Search for the cell housing the specified text and yield its (X, Y) center coordinate. 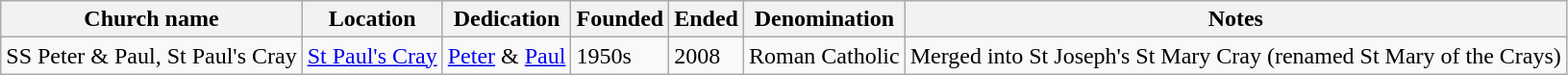
Ended (707, 19)
Peter & Paul (507, 56)
1950s (620, 56)
Dedication (507, 19)
Denomination (824, 19)
Founded (620, 19)
SS Peter & Paul, St Paul's Cray (152, 56)
Location (372, 19)
Church name (152, 19)
Roman Catholic (824, 56)
2008 (707, 56)
Merged into St Joseph's St Mary Cray (renamed St Mary of the Crays) (1235, 56)
St Paul's Cray (372, 56)
Notes (1235, 19)
